Return the [X, Y] coordinate for the center point of the cell that contains the specified text.  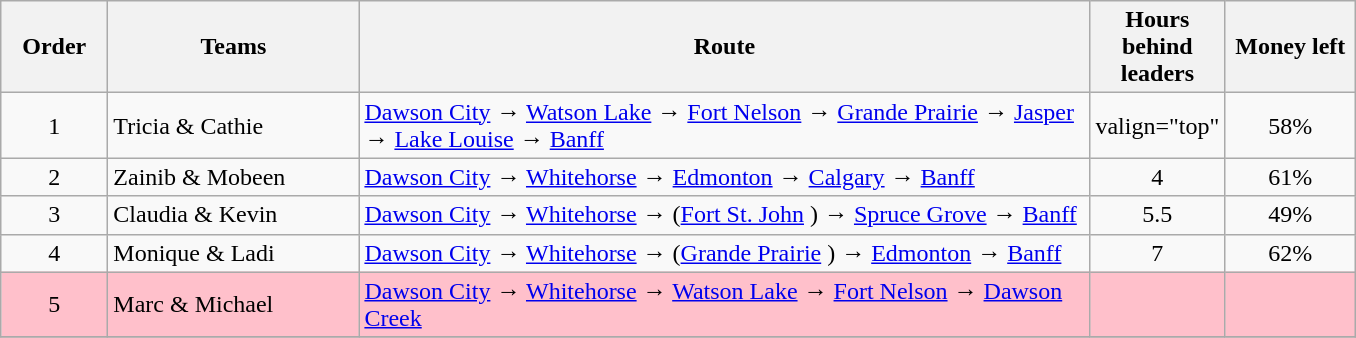
Claudia & Kevin [234, 215]
Dawson City → Whitehorse → (Grande Prairie ) → Edmonton → Banff [724, 253]
Hours behind leaders [1158, 47]
7 [1158, 253]
Marc & Michael [234, 304]
62% [1290, 253]
Order [54, 47]
5 [54, 304]
Route [724, 47]
Monique & Ladi [234, 253]
Teams [234, 47]
Zainib & Mobeen [234, 177]
58% [1290, 126]
Dawson City → Watson Lake → Fort Nelson → Grande Prairie → Jasper → Lake Louise → Banff [724, 126]
Dawson City → Whitehorse → (Fort St. John ) → Spruce Grove → Banff [724, 215]
2 [54, 177]
Tricia & Cathie [234, 126]
3 [54, 215]
5.5 [1158, 215]
49% [1290, 215]
1 [54, 126]
valign="top" [1158, 126]
Money left [1290, 47]
Dawson City → Whitehorse → Watson Lake → Fort Nelson → Dawson Creek [724, 304]
61% [1290, 177]
Dawson City → Whitehorse → Edmonton → Calgary → Banff [724, 177]
